Identify which cell holds the provided text, then report its (X, Y) central coordinate. 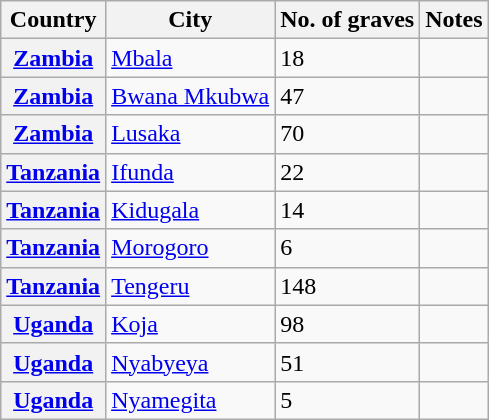
22 (348, 172)
Notes (454, 20)
70 (348, 134)
6 (348, 248)
Country (54, 20)
51 (348, 362)
14 (348, 210)
Nyabyeya (190, 362)
Bwana Mkubwa (190, 96)
Lusaka (190, 134)
18 (348, 58)
City (190, 20)
47 (348, 96)
Nyamegita (190, 400)
Mbala (190, 58)
Tengeru (190, 286)
Ifunda (190, 172)
Morogoro (190, 248)
No. of graves (348, 20)
5 (348, 400)
Kidugala (190, 210)
Koja (190, 324)
148 (348, 286)
98 (348, 324)
